For the text-containing cell, return its midpoint in (X, Y) coordinate format. 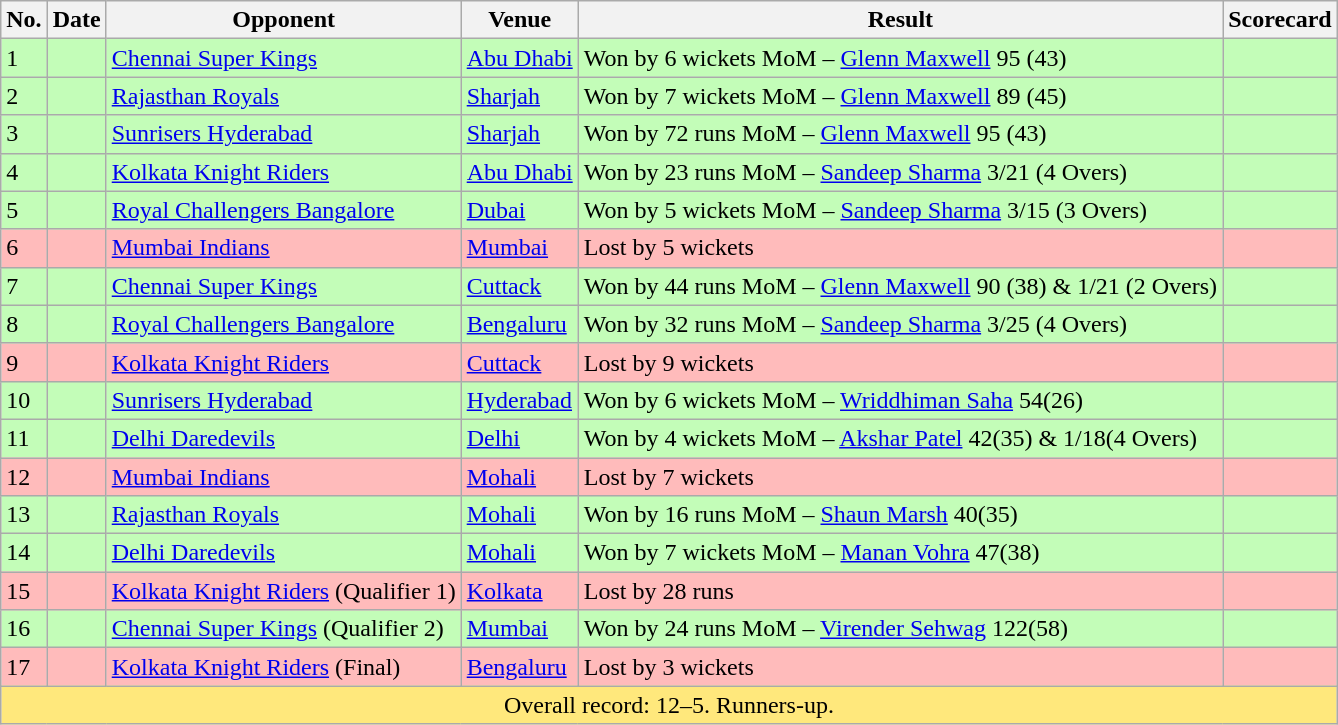
Opponent (284, 20)
Lost by 28 runs (900, 591)
Won by 7 wickets MoM – Glenn Maxwell 89 (45) (900, 96)
Won by 44 runs MoM – Glenn Maxwell 90 (38) & 1/21 (2 Overs) (900, 286)
5 (24, 210)
6 (24, 248)
Dubai (520, 210)
1 (24, 58)
16 (24, 629)
9 (24, 362)
Chennai Super Kings (Qualifier 2) (284, 629)
Kolkata (520, 591)
Scorecard (1280, 20)
12 (24, 477)
Won by 24 runs MoM – Virender Sehwag 122(58) (900, 629)
Won by 6 wickets MoM – Glenn Maxwell 95 (43) (900, 58)
Lost by 3 wickets (900, 667)
Won by 7 wickets MoM – Manan Vohra 47(38) (900, 553)
Won by 16 runs MoM – Shaun Marsh 40(35) (900, 515)
8 (24, 324)
Won by 6 wickets MoM – Wriddhiman Saha 54(26) (900, 400)
11 (24, 438)
Venue (520, 20)
2 (24, 96)
Overall record: 12–5. Runners-up. (669, 705)
Won by 5 wickets MoM – Sandeep Sharma 3/15 (3 Overs) (900, 210)
Date (76, 20)
13 (24, 515)
Kolkata Knight Riders (Final) (284, 667)
Delhi (520, 438)
4 (24, 172)
Lost by 5 wickets (900, 248)
Lost by 7 wickets (900, 477)
No. (24, 20)
Kolkata Knight Riders (Qualifier 1) (284, 591)
14 (24, 553)
Won by 23 runs MoM – Sandeep Sharma 3/21 (4 Overs) (900, 172)
Won by 4 wickets MoM – Akshar Patel 42(35) & 1/18(4 Overs) (900, 438)
Won by 72 runs MoM – Glenn Maxwell 95 (43) (900, 134)
Won by 32 runs MoM – Sandeep Sharma 3/25 (4 Overs) (900, 324)
17 (24, 667)
Result (900, 20)
3 (24, 134)
10 (24, 400)
Lost by 9 wickets (900, 362)
7 (24, 286)
Hyderabad (520, 400)
15 (24, 591)
